Extract the (X, Y) coordinate from the center of the cell holding the provided text.  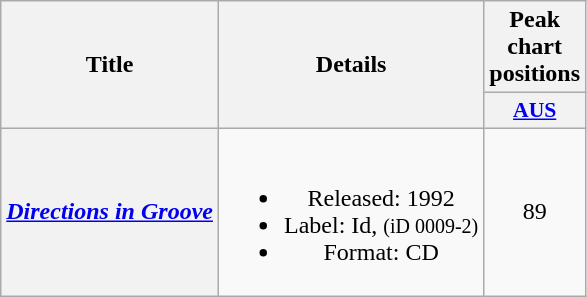
Details (350, 65)
89 (535, 212)
AUS (535, 111)
Directions in Groove (110, 212)
Title (110, 65)
Peak chart positions (535, 47)
Released: 1992Label: Id, (iD 0009-2)Format: CD (350, 212)
